Output the (X, Y) coordinate of the center of the cell containing the given text.  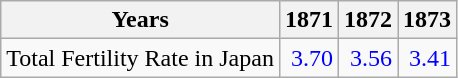
Years (140, 20)
1871 (308, 20)
1872 (368, 20)
1873 (428, 20)
3.41 (428, 58)
3.56 (368, 58)
Total Fertility Rate in Japan (140, 58)
3.70 (308, 58)
